Output the (x, y) coordinate of the center of the cell containing the given text.  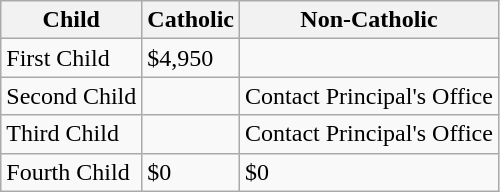
Catholic (191, 20)
First Child (72, 58)
Non-Catholic (370, 20)
Second Child (72, 96)
Third Child (72, 134)
$4,950 (191, 58)
Child (72, 20)
Fourth Child (72, 172)
